For the text-containing cell, return its midpoint in (X, Y) coordinate format. 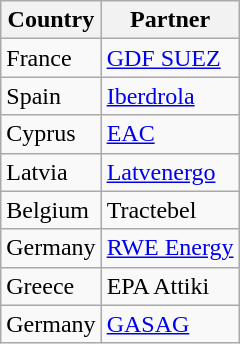
Greece (51, 286)
RWE Energy (170, 248)
Tractebel (170, 210)
EAC (170, 134)
GASAG (170, 324)
EPA Attiki (170, 286)
Belgium (51, 210)
Cyprus (51, 134)
Spain (51, 96)
GDF SUEZ (170, 58)
Partner (170, 20)
Country (51, 20)
Latvenergo (170, 172)
Iberdrola (170, 96)
Latvia (51, 172)
France (51, 58)
